Capture the cell that displays the provided text and extract its [X, Y] central coordinate. 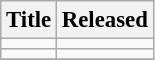
Released [104, 20]
Title [29, 20]
